Output the (X, Y) coordinate of the center of the cell containing the given text.  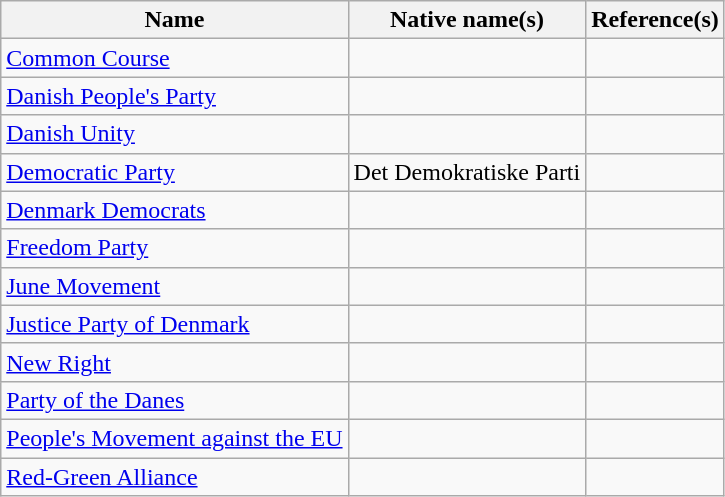
New Right (174, 362)
Native name(s) (467, 20)
Det Demokratiske Parti (467, 172)
Red-Green Alliance (174, 477)
Reference(s) (656, 20)
Name (174, 20)
Denmark Democrats (174, 210)
Danish Unity (174, 134)
Danish People's Party (174, 96)
Freedom Party (174, 248)
Democratic Party (174, 172)
Party of the Danes (174, 400)
June Movement (174, 286)
People's Movement against the EU (174, 438)
Common Course (174, 58)
Justice Party of Denmark (174, 324)
